Search for the cell housing the specified text and yield its [x, y] center coordinate. 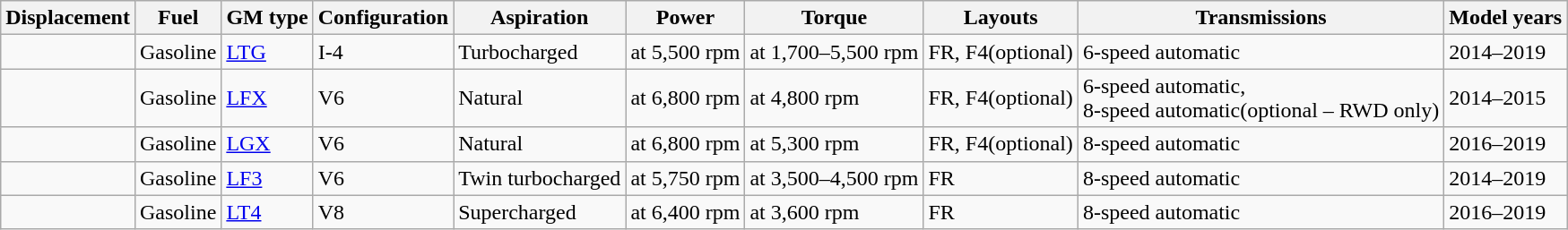
at 4,800 rpm [834, 98]
LGX [267, 144]
6-speed automatic [1260, 52]
at 5,750 rpm [685, 178]
LFX [267, 98]
Supercharged [540, 212]
LF3 [267, 178]
Configuration [383, 18]
Displacement [68, 18]
Aspiration [540, 18]
at 5,300 rpm [834, 144]
Torque [834, 18]
6-speed automatic,8-speed automatic(optional – RWD only) [1260, 98]
at 1,700–5,500 rpm [834, 52]
GM type [267, 18]
Turbocharged [540, 52]
LT4 [267, 212]
Power [685, 18]
Fuel [178, 18]
Transmissions [1260, 18]
V8 [383, 212]
at 5,500 rpm [685, 52]
I-4 [383, 52]
2014–2015 [1506, 98]
LTG [267, 52]
at 3,500–4,500 rpm [834, 178]
Layouts [1001, 18]
at 3,600 rpm [834, 212]
Model years [1506, 18]
Twin turbocharged [540, 178]
at 6,400 rpm [685, 212]
